Pinpoint the cell where the given text exists, returning its [X, Y] midpoint coordinate. 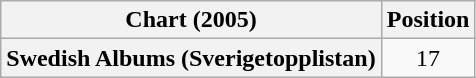
Chart (2005) [191, 20]
Swedish Albums (Sverigetopplistan) [191, 58]
17 [428, 58]
Position [428, 20]
